From the cell containing the given text, extract its center point as [x, y] coordinate. 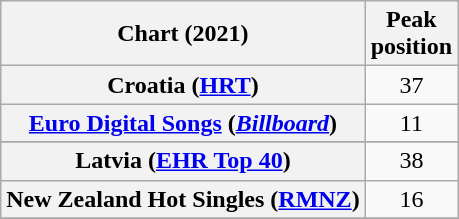
Euro Digital Songs (Billboard) [183, 123]
38 [411, 161]
Chart (2021) [183, 34]
Peakposition [411, 34]
37 [411, 85]
16 [411, 199]
Latvia (EHR Top 40) [183, 161]
11 [411, 123]
New Zealand Hot Singles (RMNZ) [183, 199]
Croatia (HRT) [183, 85]
